Scan for the cell matching the given text and deliver its (x, y) coordinate at center. 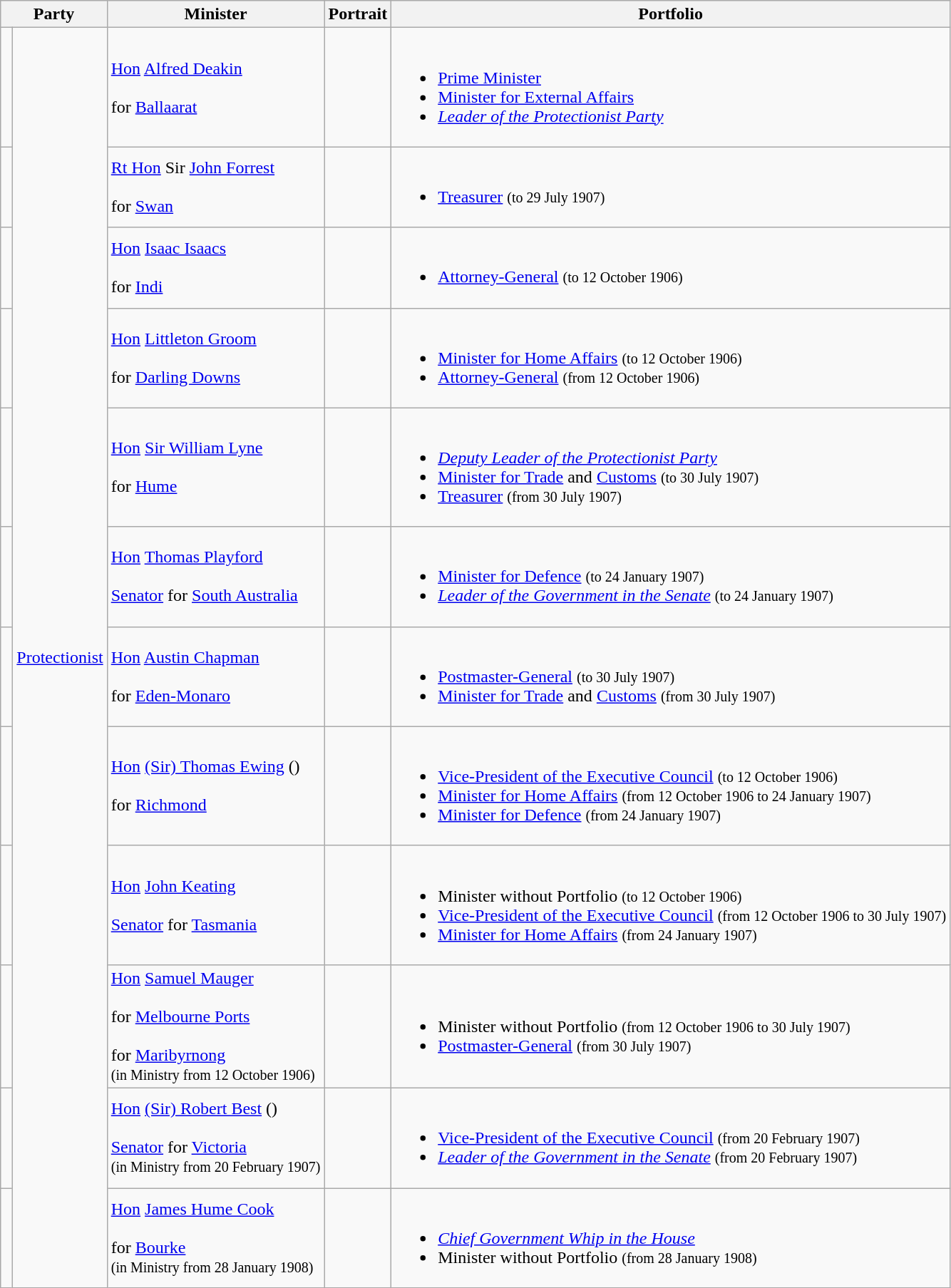
Portrait (358, 14)
Postmaster-General (to 30 July 1907)Minister for Trade and Customs (from 30 July 1907) (671, 676)
Rt Hon Sir John Forrest for Swan (215, 187)
Minister (215, 14)
Hon Alfred Deakin for Ballaarat (215, 87)
Deputy Leader of the Protectionist PartyMinister for Trade and Customs (to 30 July 1907)Treasurer (from 30 July 1907) (671, 468)
Hon Austin Chapman for Eden-Monaro (215, 676)
Hon (Sir) Thomas Ewing () for Richmond (215, 785)
Chief Government Whip in the HouseMinister without Portfolio (from 28 January 1908) (671, 1237)
Minister for Defence (to 24 January 1907)Leader of the Government in the Senate (to 24 January 1907) (671, 577)
Minister for Home Affairs (to 12 October 1906)Attorney-General (from 12 October 1906) (671, 358)
Hon Littleton Groom for Darling Downs (215, 358)
Treasurer (to 29 July 1907) (671, 187)
Vice-President of the Executive Council (from 20 February 1907)Leader of the Government in the Senate (from 20 February 1907) (671, 1138)
Hon Thomas Playford Senator for South Australia (215, 577)
Hon James Hume Cook for Bourke (in Ministry from 28 January 1908) (215, 1237)
Hon Samuel Mauger for Melbourne Ports for Maribyrnong (in Ministry from 12 October 1906) (215, 1026)
Hon (Sir) Robert Best () Senator for Victoria (in Ministry from 20 February 1907) (215, 1138)
Attorney-General (to 12 October 1906) (671, 268)
Portfolio (671, 14)
Hon Isaac Isaacs for Indi (215, 268)
Minister without Portfolio (from 12 October 1906 to 30 July 1907)Postmaster-General (from 30 July 1907) (671, 1026)
Prime MinisterMinister for External AffairsLeader of the Protectionist Party (671, 87)
Protectionist (60, 658)
Hon Sir William Lyne for Hume (215, 468)
Party (54, 14)
Hon John Keating Senator for Tasmania (215, 905)
